Search for the cell housing the specified text and yield its (x, y) center coordinate. 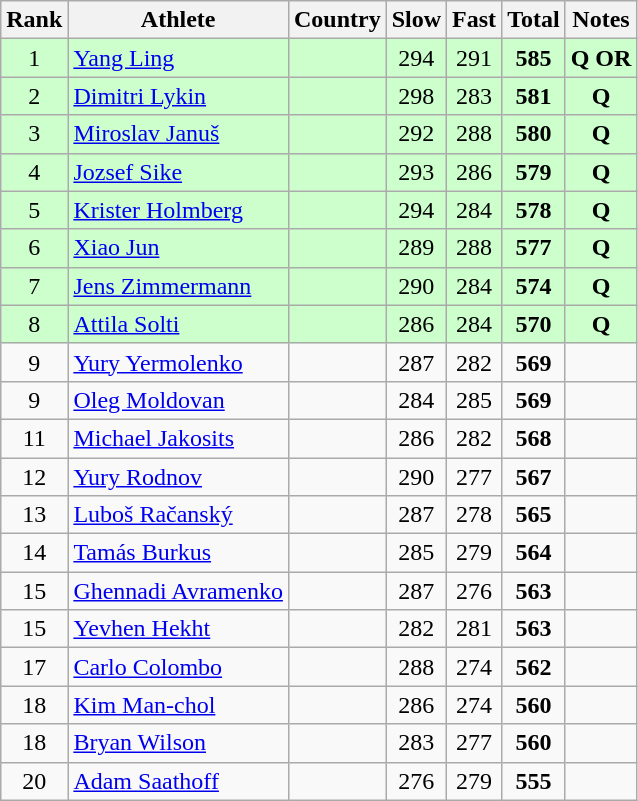
564 (534, 553)
Rank (34, 20)
Kim Man-chol (178, 705)
2 (34, 96)
Luboš Račanský (178, 515)
Yang Ling (178, 58)
Fast (474, 20)
12 (34, 477)
Jens Zimmermann (178, 286)
578 (534, 210)
Miroslav Januš (178, 134)
13 (34, 515)
11 (34, 438)
Notes (601, 20)
7 (34, 286)
Attila Solti (178, 324)
Adam Saathoff (178, 781)
Michael Jakosits (178, 438)
580 (534, 134)
585 (534, 58)
Carlo Colombo (178, 667)
4 (34, 172)
579 (534, 172)
5 (34, 210)
Xiao Jun (178, 248)
565 (534, 515)
581 (534, 96)
291 (474, 58)
1 (34, 58)
567 (534, 477)
Q OR (601, 58)
568 (534, 438)
570 (534, 324)
6 (34, 248)
Slow (416, 20)
281 (474, 629)
293 (416, 172)
Jozsef Sike (178, 172)
Yevhen Hekht (178, 629)
17 (34, 667)
Bryan Wilson (178, 743)
292 (416, 134)
298 (416, 96)
289 (416, 248)
20 (34, 781)
Tamás Burkus (178, 553)
562 (534, 667)
Ghennadi Avramenko (178, 591)
14 (34, 553)
Total (534, 20)
3 (34, 134)
555 (534, 781)
Yury Rodnov (178, 477)
278 (474, 515)
Athlete (178, 20)
574 (534, 286)
Country (337, 20)
Yury Yermolenko (178, 362)
Oleg Moldovan (178, 400)
8 (34, 324)
577 (534, 248)
Dimitri Lykin (178, 96)
Krister Holmberg (178, 210)
